From the cell containing the given text, extract its center point as [x, y] coordinate. 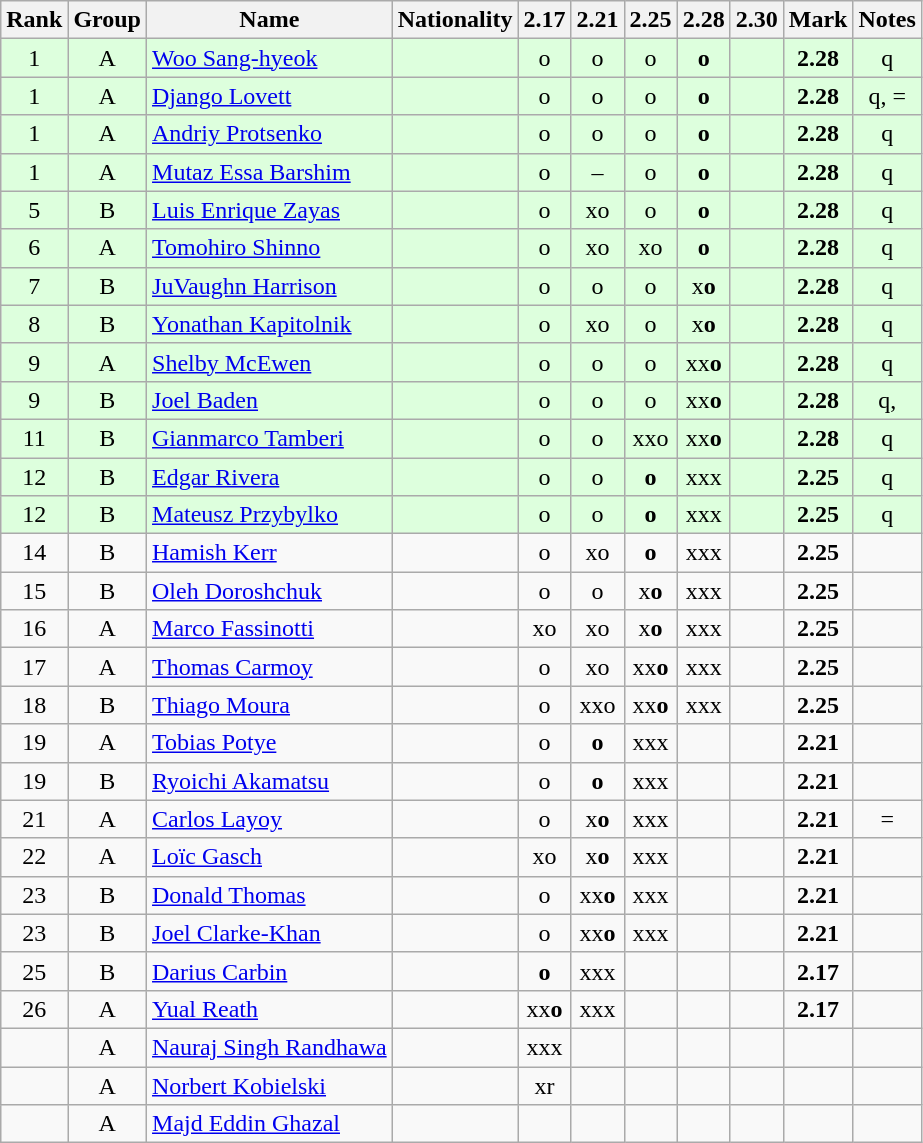
Marco Fassinotti [270, 629]
Mateusz Przybylko [270, 515]
Carlos Layoy [270, 819]
21 [34, 819]
Oleh Doroshchuk [270, 591]
26 [34, 1009]
Majd Eddin Ghazal [270, 1124]
16 [34, 629]
Nationality [455, 20]
Woo Sang-hyeok [270, 58]
Thiago Moura [270, 705]
Edgar Rivera [270, 477]
17 [34, 667]
Tobias Potye [270, 743]
Gianmarco Tamberi [270, 438]
Notes [887, 20]
Andriy Protsenko [270, 134]
Yual Reath [270, 1009]
– [598, 172]
5 [34, 210]
Thomas Carmoy [270, 667]
Shelby McEwen [270, 362]
Luis Enrique Zayas [270, 210]
Donald Thomas [270, 895]
15 [34, 591]
8 [34, 324]
q, [887, 400]
Nauraj Singh Randhawa [270, 1047]
Loïc Gasch [270, 857]
Joel Baden [270, 400]
xr [544, 1085]
6 [34, 248]
18 [34, 705]
= [887, 819]
Joel Clarke-Khan [270, 933]
25 [34, 971]
14 [34, 553]
22 [34, 857]
Rank [34, 20]
2.30 [756, 20]
7 [34, 286]
Darius Carbin [270, 971]
Group [108, 20]
Django Lovett [270, 96]
Mutaz Essa Barshim [270, 172]
Mark [818, 20]
Yonathan Kapitolnik [270, 324]
11 [34, 438]
Ryoichi Akamatsu [270, 781]
q, = [887, 96]
Name [270, 20]
Hamish Kerr [270, 553]
Norbert Kobielski [270, 1085]
Tomohiro Shinno [270, 248]
JuVaughn Harrison [270, 286]
